For the text-containing cell, return its midpoint in [x, y] coordinate format. 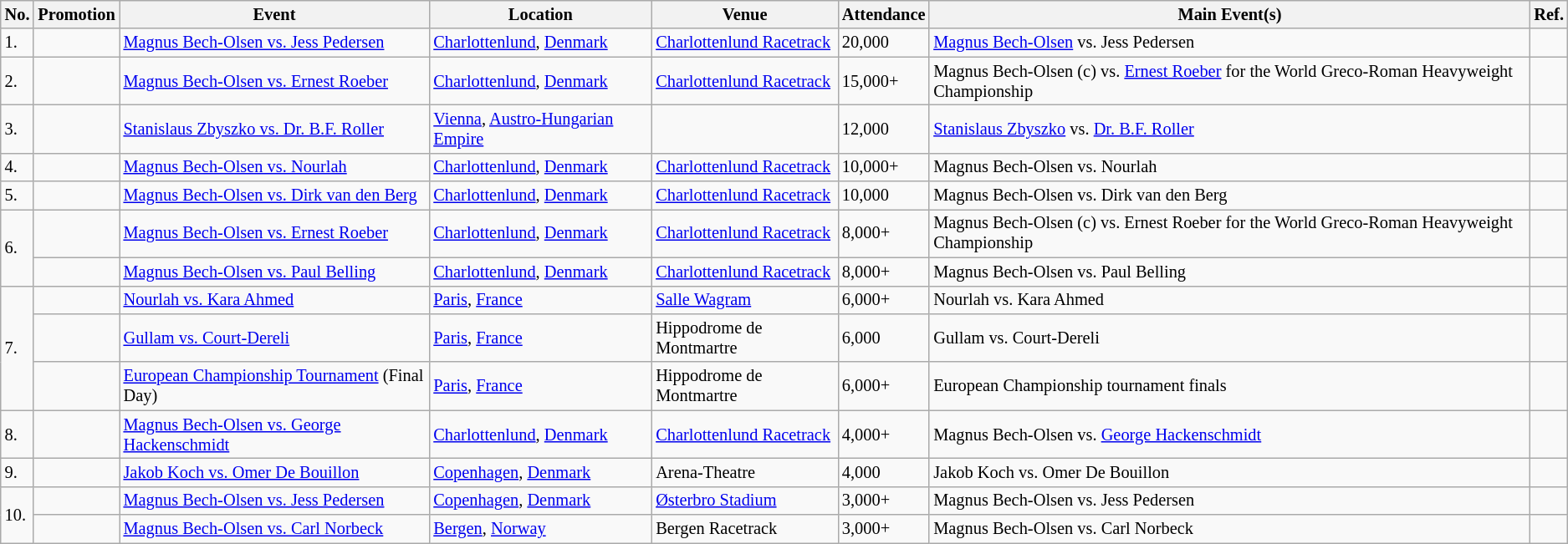
European Championship Tournament (Final Day) [274, 386]
Attendance [883, 14]
10,000 [883, 196]
Event [274, 14]
6,000 [883, 338]
Venue [744, 14]
5. [18, 196]
Location [540, 14]
10. [18, 515]
European Championship tournament finals [1229, 386]
7. [18, 348]
8. [18, 435]
Arena-Theatre [744, 472]
9. [18, 472]
12,000 [883, 129]
4. [18, 167]
15,000+ [883, 81]
4,000+ [883, 435]
Promotion [76, 14]
3. [18, 129]
10,000+ [883, 167]
Vienna, Austro-Hungarian Empire [540, 129]
Bergen, Norway [540, 529]
Salle Wagram [744, 300]
Bergen Racetrack [744, 529]
Main Event(s) [1229, 14]
20,000 [883, 43]
4,000 [883, 472]
No. [18, 14]
Ref. [1549, 14]
1. [18, 43]
2. [18, 81]
Østerbro Stadium [744, 501]
6. [18, 247]
